Provide the [x, y] coordinate of the cell's center where the given text is located.  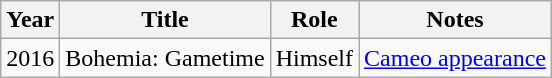
2016 [30, 58]
Role [314, 20]
Title [165, 20]
Year [30, 20]
Cameo appearance [456, 58]
Himself [314, 58]
Notes [456, 20]
Bohemia: Gametime [165, 58]
